For the text-containing cell, return its midpoint in [X, Y] coordinate format. 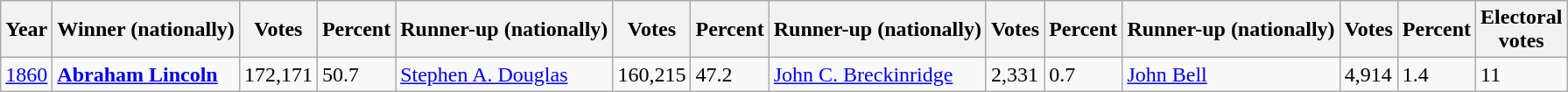
1860 [26, 74]
172,171 [278, 74]
0.7 [1084, 74]
160,215 [651, 74]
Electoralvotes [1522, 30]
Year [26, 30]
John Bell [1231, 74]
50.7 [355, 74]
Winner (nationally) [146, 30]
4,914 [1368, 74]
1.4 [1436, 74]
Stephen A. Douglas [504, 74]
Abraham Lincoln [146, 74]
2,331 [1015, 74]
47.2 [730, 74]
11 [1522, 74]
John C. Breckinridge [877, 74]
